Scan for the cell matching the given text and deliver its (x, y) coordinate at center. 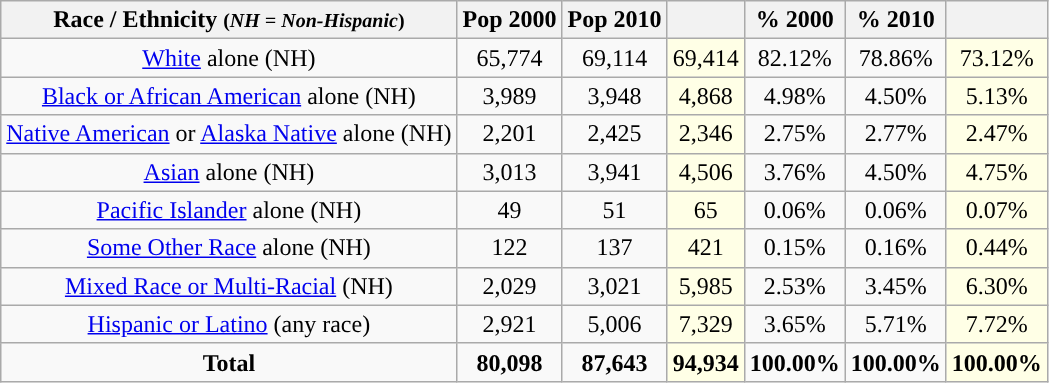
% 2010 (896, 20)
73.12% (996, 58)
Hispanic or Latino (any race) (229, 324)
7.72% (996, 324)
Mixed Race or Multi-Racial (NH) (229, 286)
Asian alone (NH) (229, 172)
80,098 (510, 362)
51 (614, 210)
5,006 (614, 324)
4.75% (996, 172)
3,989 (510, 96)
65 (706, 210)
3.65% (794, 324)
49 (510, 210)
3,941 (614, 172)
69,414 (706, 58)
3.76% (794, 172)
Pop 2010 (614, 20)
0.15% (794, 248)
3,948 (614, 96)
2,346 (706, 134)
Race / Ethnicity (NH = Non-Hispanic) (229, 20)
Total (229, 362)
5.13% (996, 96)
82.12% (794, 58)
Pacific Islander alone (NH) (229, 210)
2,029 (510, 286)
137 (614, 248)
0.44% (996, 248)
2.53% (794, 286)
94,934 (706, 362)
2.75% (794, 134)
Some Other Race alone (NH) (229, 248)
5.71% (896, 324)
3.45% (896, 286)
Pop 2000 (510, 20)
2.77% (896, 134)
78.86% (896, 58)
Native American or Alaska Native alone (NH) (229, 134)
69,114 (614, 58)
6.30% (996, 286)
0.16% (896, 248)
5,985 (706, 286)
2,921 (510, 324)
2.47% (996, 134)
4,868 (706, 96)
65,774 (510, 58)
White alone (NH) (229, 58)
4,506 (706, 172)
2,425 (614, 134)
% 2000 (794, 20)
Black or African American alone (NH) (229, 96)
122 (510, 248)
4.98% (794, 96)
0.07% (996, 210)
3,021 (614, 286)
3,013 (510, 172)
7,329 (706, 324)
421 (706, 248)
2,201 (510, 134)
87,643 (614, 362)
